Output the (x, y) coordinate of the center of the cell containing the given text.  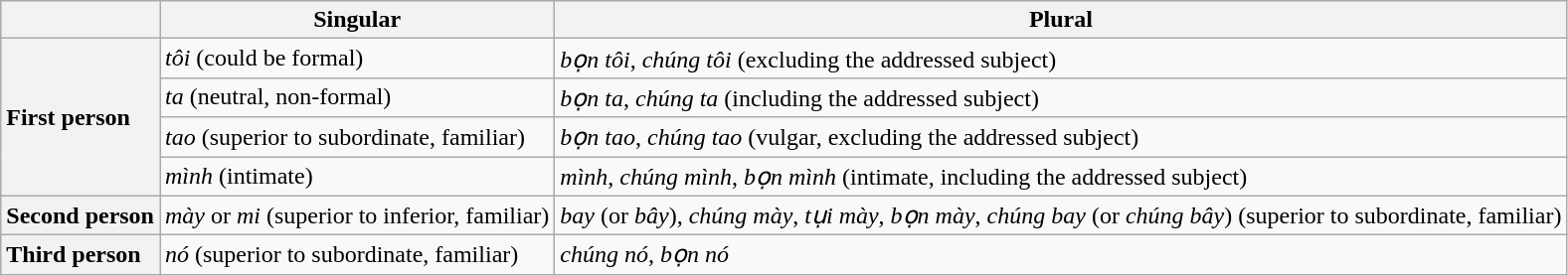
bọn tôi, chúng tôi (excluding the addressed subject) (1061, 59)
Second person (81, 215)
chúng nó, bọn nó (1061, 255)
First person (81, 117)
nó (superior to subordinate, familiar) (356, 255)
bay (or bây), chúng mày, tụi mày, bọn mày, chúng bay (or chúng bây) (superior to subordinate, familiar) (1061, 215)
ta (neutral, non-formal) (356, 97)
Plural (1061, 20)
bọn tao, chúng tao (vulgar, excluding the addressed subject) (1061, 137)
mày or mi (superior to inferior, familiar) (356, 215)
tôi (could be formal) (356, 59)
mình, chúng mình, bọn mình (intimate, including the addressed subject) (1061, 177)
bọn ta, chúng ta (including the addressed subject) (1061, 97)
tao (superior to subordinate, familiar) (356, 137)
Singular (356, 20)
Third person (81, 255)
mình (intimate) (356, 177)
